Identify which cell holds the provided text, then report its (X, Y) central coordinate. 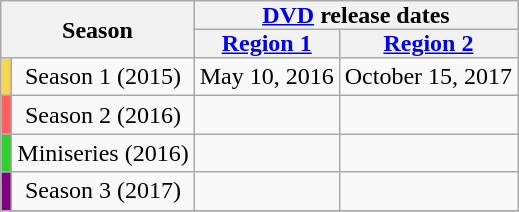
Season (98, 30)
Region 2 (428, 43)
DVD release dates (356, 15)
Season 2 (2016) (103, 115)
Season 3 (2017) (103, 191)
May 10, 2016 (266, 77)
October 15, 2017 (428, 77)
Season 1 (2015) (103, 77)
Miniseries (2016) (103, 153)
Region 1 (266, 43)
